For the text-containing cell, return its midpoint in (X, Y) coordinate format. 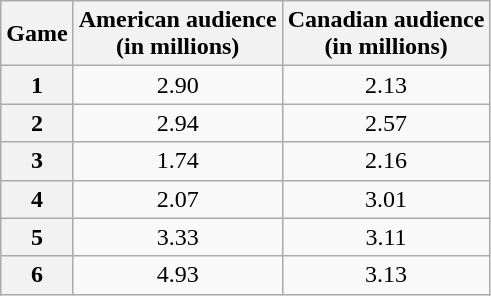
2.16 (386, 161)
2.07 (178, 199)
Game (37, 34)
6 (37, 275)
American audience(in millions) (178, 34)
2 (37, 123)
5 (37, 237)
4 (37, 199)
3.11 (386, 237)
3.33 (178, 237)
3.01 (386, 199)
Canadian audience (in millions) (386, 34)
2.94 (178, 123)
3 (37, 161)
3.13 (386, 275)
1.74 (178, 161)
2.13 (386, 85)
4.93 (178, 275)
1 (37, 85)
2.90 (178, 85)
2.57 (386, 123)
